Find where the given text appears and provide that cell's center as [x, y] coordinate. 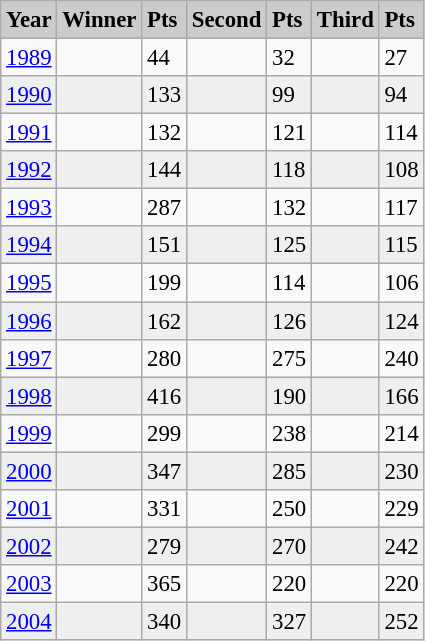
2001 [29, 509]
214 [402, 433]
2000 [29, 471]
279 [164, 546]
1996 [29, 321]
416 [164, 396]
125 [290, 245]
99 [290, 95]
133 [164, 95]
1994 [29, 245]
Year [29, 20]
27 [402, 58]
347 [164, 471]
121 [290, 133]
230 [402, 471]
151 [164, 245]
32 [290, 58]
365 [164, 584]
44 [164, 58]
94 [402, 95]
299 [164, 433]
1998 [29, 396]
1999 [29, 433]
250 [290, 509]
Second [227, 20]
240 [402, 358]
144 [164, 170]
106 [402, 283]
331 [164, 509]
166 [402, 396]
242 [402, 546]
Third [346, 20]
287 [164, 208]
275 [290, 358]
162 [164, 321]
270 [290, 546]
1993 [29, 208]
1989 [29, 58]
124 [402, 321]
115 [402, 245]
285 [290, 471]
2003 [29, 584]
117 [402, 208]
229 [402, 509]
1990 [29, 95]
190 [290, 396]
280 [164, 358]
126 [290, 321]
108 [402, 170]
2004 [29, 621]
340 [164, 621]
327 [290, 621]
199 [164, 283]
1991 [29, 133]
252 [402, 621]
2002 [29, 546]
1995 [29, 283]
118 [290, 170]
1992 [29, 170]
238 [290, 433]
Winner [100, 20]
1997 [29, 358]
